Output the (x, y) coordinate of the center of the cell containing the given text.  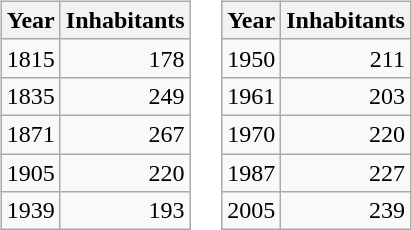
178 (125, 58)
1970 (252, 134)
193 (125, 211)
249 (125, 96)
1939 (30, 211)
211 (346, 58)
1835 (30, 96)
1905 (30, 173)
2005 (252, 211)
1987 (252, 173)
1950 (252, 58)
203 (346, 96)
1871 (30, 134)
239 (346, 211)
267 (125, 134)
1961 (252, 96)
1815 (30, 58)
227 (346, 173)
